Determine the [x, y] coordinate at the center of the cell enclosing the given text.  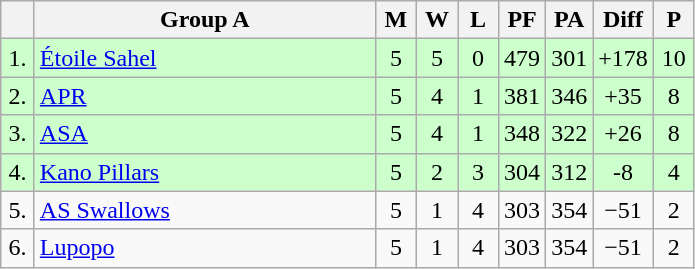
L [478, 20]
5. [18, 210]
Lupopo [204, 248]
Group A [204, 20]
AS Swallows [204, 210]
301 [570, 58]
+26 [624, 134]
1. [18, 58]
W [436, 20]
PA [570, 20]
10 [674, 58]
ASA [204, 134]
+178 [624, 58]
APR [204, 96]
PF [522, 20]
M [396, 20]
312 [570, 172]
304 [522, 172]
2. [18, 96]
0 [478, 58]
P [674, 20]
3. [18, 134]
+35 [624, 96]
Kano Pillars [204, 172]
381 [522, 96]
6. [18, 248]
-8 [624, 172]
479 [522, 58]
4. [18, 172]
346 [570, 96]
322 [570, 134]
3 [478, 172]
Étoile Sahel [204, 58]
Diff [624, 20]
348 [522, 134]
